Capture the cell that displays the provided text and extract its [x, y] central coordinate. 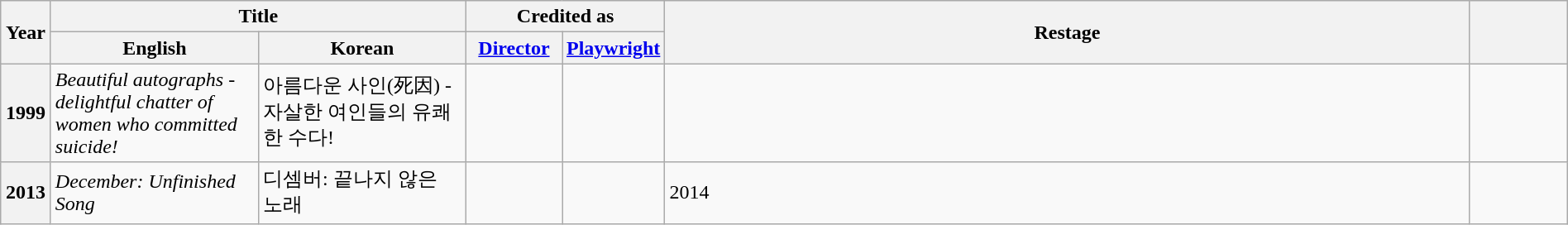
English [154, 48]
December: Unfinished Song [154, 193]
Beautiful autographs - delightful chatter of women who committed suicide! [154, 112]
Korean [362, 48]
Restage [1067, 32]
아름다운 사인(死因) - 자살한 여인들의 유쾌한 수다! [362, 112]
Playwright [614, 48]
Title [258, 17]
디셈버: 끝나지 않은 노래 [362, 193]
1999 [26, 112]
Year [26, 32]
2014 [1067, 193]
Director [514, 48]
Credited as [565, 17]
2013 [26, 193]
